Detect which cell encompasses the target text, then output its [X, Y] center coordinate. 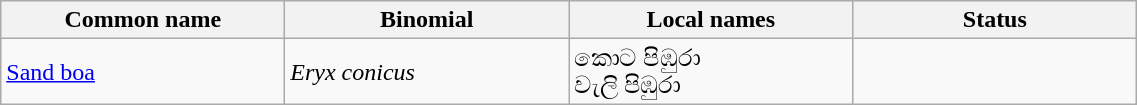
Sand boa [143, 72]
Binomial [427, 20]
Status [995, 20]
Local names [711, 20]
Eryx conicus [427, 72]
Common name [143, 20]
කොට පිඹුරා වැලි පිඹුරා [711, 72]
